Detect which cell encompasses the target text, then output its [x, y] center coordinate. 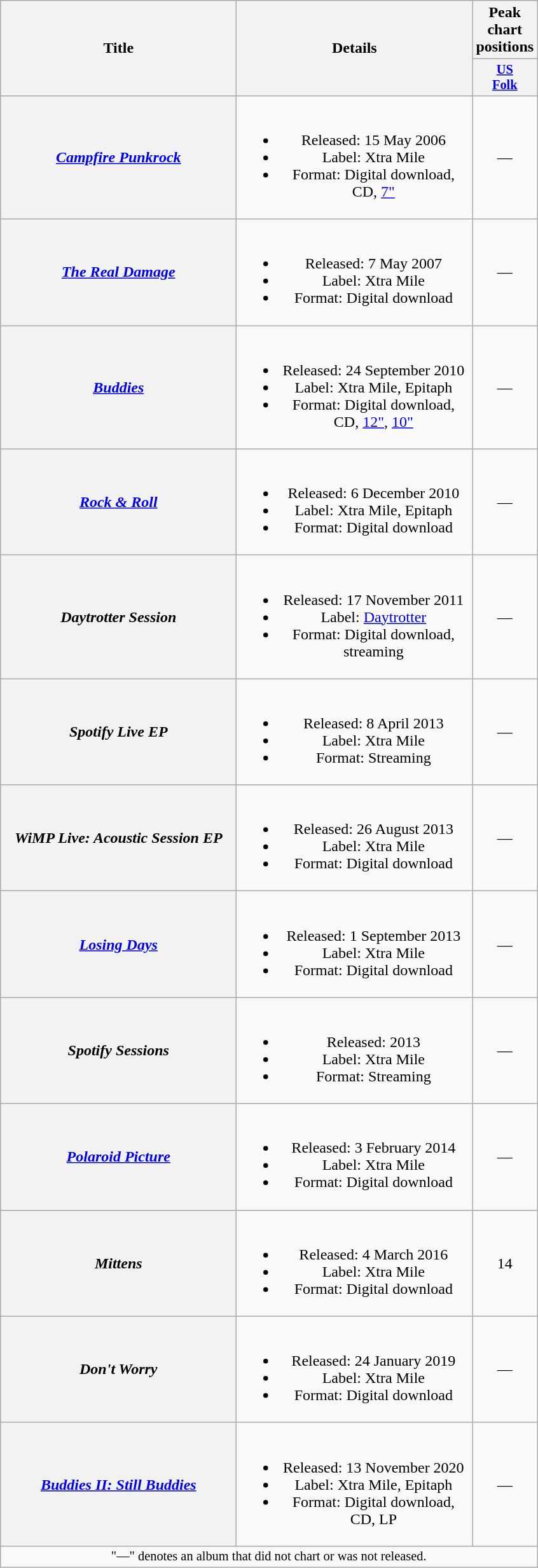
Mittens [118, 1263]
The Real Damage [118, 272]
Released: 17 November 2011Label: DaytrotterFormat: Digital download, streaming [355, 617]
Released: 6 December 2010Label: Xtra Mile, EpitaphFormat: Digital download [355, 503]
Released: 2013Label: Xtra MileFormat: Streaming [355, 1051]
Losing Days [118, 944]
Released: 24 September 2010Label: Xtra Mile, EpitaphFormat: Digital download, CD, 12", 10" [355, 387]
Title [118, 48]
Released: 13 November 2020Label: Xtra Mile, EpitaphFormat: Digital download, CD, LP [355, 1484]
Buddies II: Still Buddies [118, 1484]
Campfire Punkrock [118, 157]
USFolk [505, 78]
Released: 24 January 2019Label: Xtra MileFormat: Digital download [355, 1369]
Released: 3 February 2014Label: Xtra MileFormat: Digital download [355, 1156]
Spotify Sessions [118, 1051]
Released: 1 September 2013Label: Xtra MileFormat: Digital download [355, 944]
Released: 26 August 2013Label: Xtra MileFormat: Digital download [355, 838]
WiMP Live: Acoustic Session EP [118, 838]
"—" denotes an album that did not chart or was not released. [269, 1557]
Released: 4 March 2016Label: Xtra MileFormat: Digital download [355, 1263]
Released: 15 May 2006Label: Xtra MileFormat: Digital download, CD, 7" [355, 157]
Don't Worry [118, 1369]
Released: 8 April 2013Label: Xtra MileFormat: Streaming [355, 732]
Daytrotter Session [118, 617]
Rock & Roll [118, 503]
14 [505, 1263]
Peak chart positions [505, 30]
Released: 7 May 2007Label: Xtra MileFormat: Digital download [355, 272]
Polaroid Picture [118, 1156]
Details [355, 48]
Buddies [118, 387]
Spotify Live EP [118, 732]
